For the text-containing cell, return its midpoint in (X, Y) coordinate format. 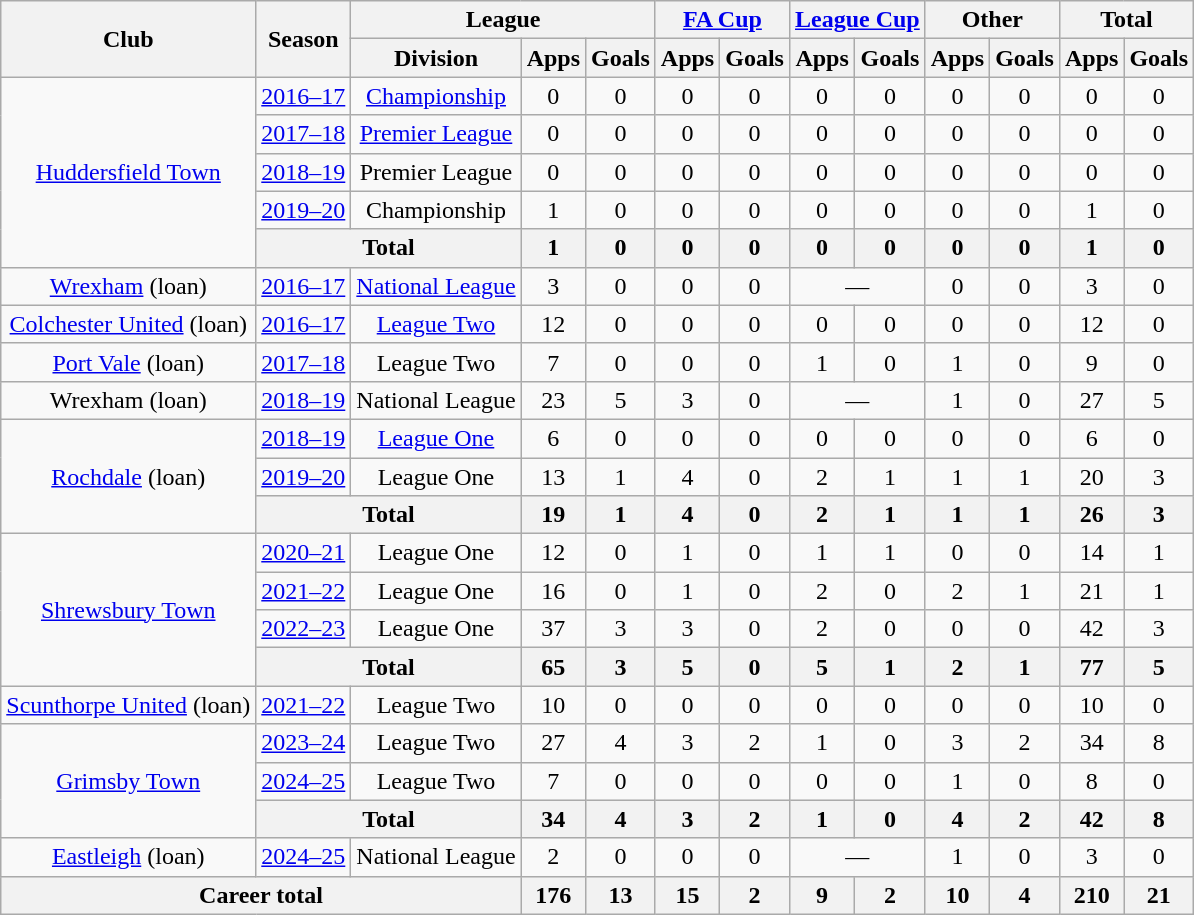
210 (1091, 895)
Grimsby Town (128, 781)
77 (1091, 667)
Scunthorpe United (loan) (128, 705)
Eastleigh (loan) (128, 857)
FA Cup (722, 20)
26 (1091, 515)
Shrewsbury Town (128, 610)
Other (992, 20)
23 (553, 400)
20 (1091, 477)
14 (1091, 553)
Division (436, 58)
League Cup (857, 20)
16 (553, 591)
Port Vale (loan) (128, 362)
65 (553, 667)
2020–21 (304, 553)
Career total (261, 895)
37 (553, 629)
Huddersfield Town (128, 172)
15 (687, 895)
2022–23 (304, 629)
Rochdale (loan) (128, 476)
Season (304, 39)
2023–24 (304, 743)
Club (128, 39)
176 (553, 895)
Colchester United (loan) (128, 324)
League (503, 20)
19 (553, 515)
